Provide the [X, Y] coordinate of the cell's center where the given text is located.  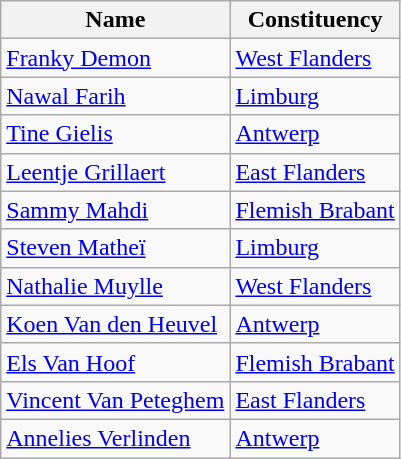
Leentje Grillaert [116, 172]
Els Van Hoof [116, 362]
Nawal Farih [116, 96]
Sammy Mahdi [116, 210]
Name [116, 20]
Tine Gielis [116, 134]
Koen Van den Heuvel [116, 324]
Annelies Verlinden [116, 438]
Nathalie Muylle [116, 286]
Steven Matheï [116, 248]
Constituency [315, 20]
Franky Demon [116, 58]
Vincent Van Peteghem [116, 400]
